Return [X, Y] of the center of cell containing provided text 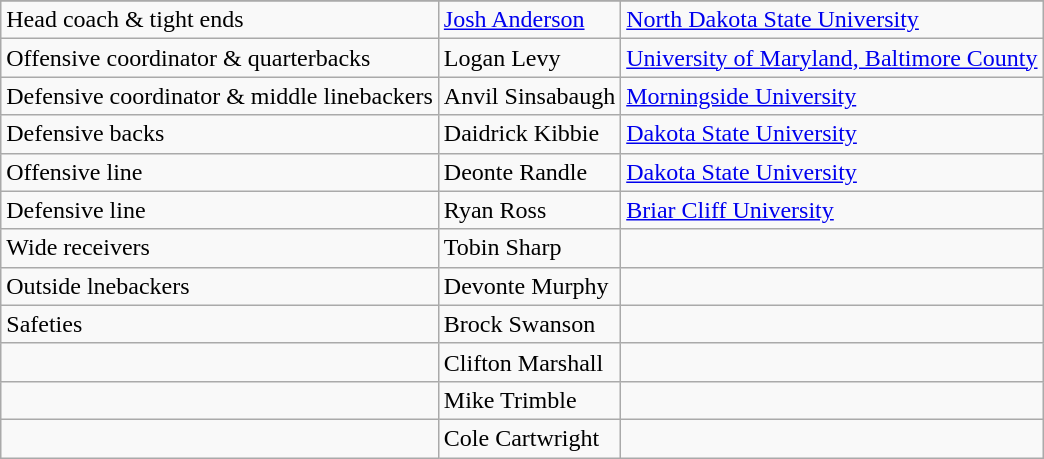
Anvil Sinsabaugh [529, 96]
Offensive line [220, 172]
Deonte Randle [529, 172]
Devonte Murphy [529, 286]
Tobin Sharp [529, 248]
Offensive coordinator & quarterbacks [220, 58]
Safeties [220, 324]
University of Maryland, Baltimore County [832, 58]
Ryan Ross [529, 210]
Wide receivers [220, 248]
Logan Levy [529, 58]
Defensive line [220, 210]
Defensive coordinator & middle linebackers [220, 96]
Mike Trimble [529, 400]
Outside lnebackers [220, 286]
Morningside University [832, 96]
Defensive backs [220, 134]
Cole Cartwright [529, 438]
Daidrick Kibbie [529, 134]
Briar Cliff University [832, 210]
Head coach & tight ends [220, 20]
Brock Swanson [529, 324]
Josh Anderson [529, 20]
Clifton Marshall [529, 362]
North Dakota State University [832, 20]
